Capture the cell that displays the provided text and extract its [X, Y] central coordinate. 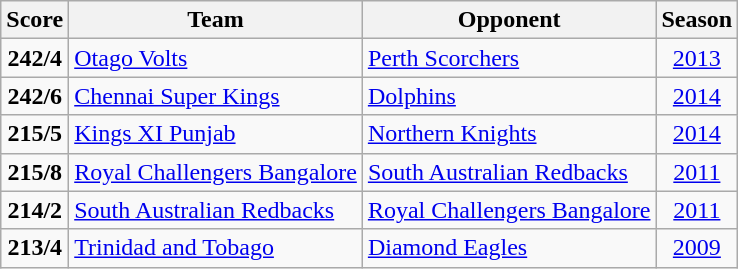
Team [216, 20]
Chennai Super Kings [216, 96]
Kings XI Punjab [216, 134]
242/6 [35, 96]
Opponent [509, 20]
Diamond Eagles [509, 248]
213/4 [35, 248]
214/2 [35, 210]
Perth Scorchers [509, 58]
2009 [697, 248]
2013 [697, 58]
Season [697, 20]
215/5 [35, 134]
Otago Volts [216, 58]
Score [35, 20]
Trinidad and Tobago [216, 248]
Dolphins [509, 96]
242/4 [35, 58]
215/8 [35, 172]
Northern Knights [509, 134]
